Locate the cell with the specified text and output its (x, y) center coordinate. 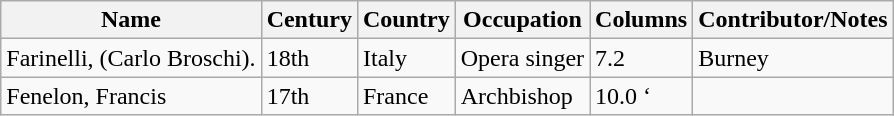
Columns (642, 20)
17th (309, 96)
Occupation (522, 20)
Archbishop (522, 96)
18th (309, 58)
Country (406, 20)
Century (309, 20)
10.0 ‘ (642, 96)
France (406, 96)
Opera singer (522, 58)
7.2 (642, 58)
Farinelli, (Carlo Broschi). (131, 58)
Fenelon, Francis (131, 96)
Italy (406, 58)
Contributor/Notes (793, 20)
Burney (793, 58)
Name (131, 20)
